Detect which cell encompasses the target text, then output its (X, Y) center coordinate. 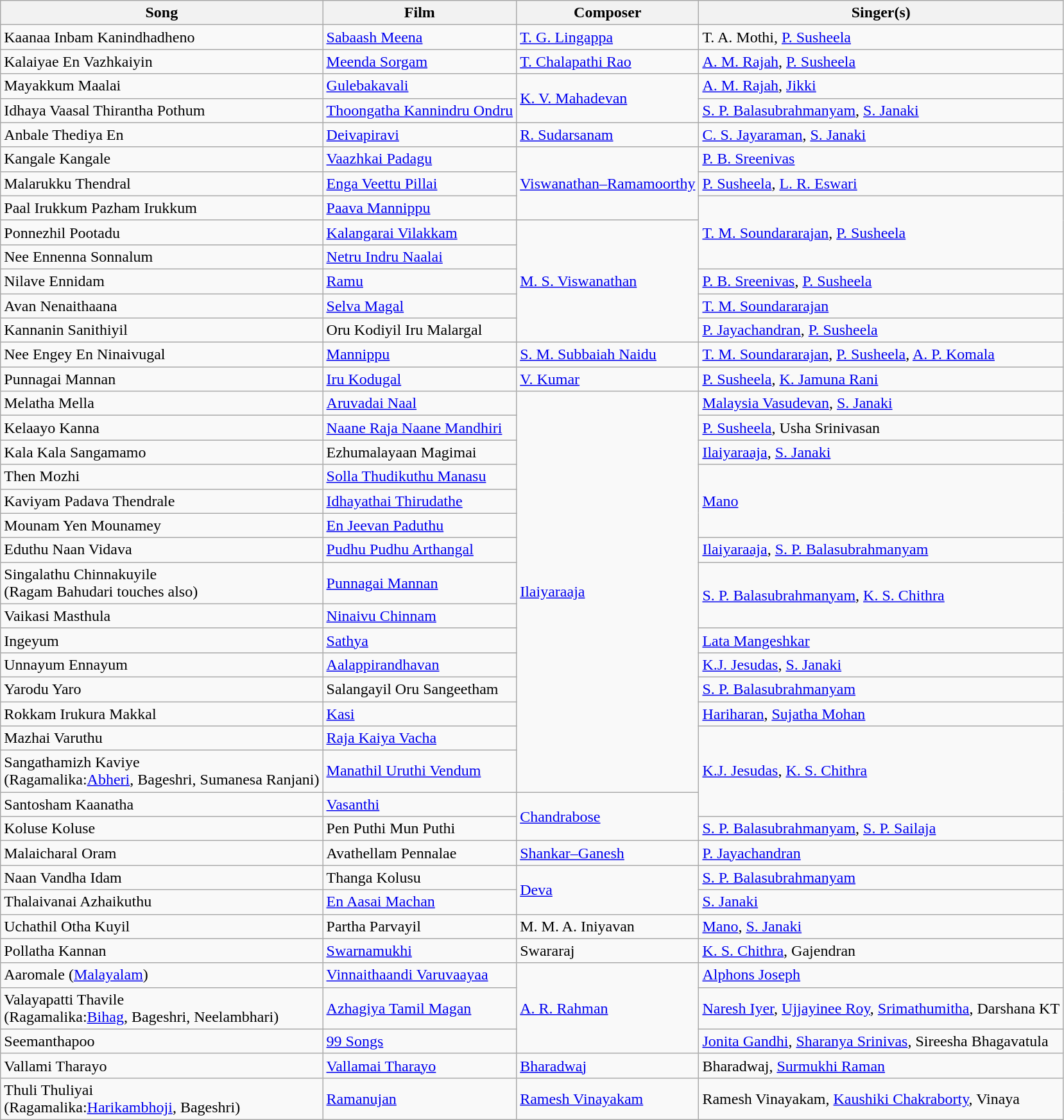
Kangale Kangale (162, 159)
Enga Veettu Pillai (420, 183)
P. Jayachandran (881, 853)
Iru Kodugal (420, 379)
Lata Mangeshkar (881, 640)
Vaikasi Masthula (162, 616)
Kalangarai Vilakkam (420, 232)
Vallami Tharayo (162, 1065)
M. M. A. Iniyavan (608, 926)
V. Kumar (608, 379)
Singalathu Chinnakuyile(Ragam Bahudari touches also) (162, 582)
Mano, S. Janaki (881, 926)
S. P. Balasubrahmanyam, S. P. Sailaja (881, 829)
Yarodu Yaro (162, 689)
K. V. Mahadevan (608, 98)
M. S. Viswanathan (608, 281)
Ilaiyaraaja, S. P. Balasubrahmanyam (881, 550)
Partha Parvayil (420, 926)
Kalaiyae En Vazhkaiyin (162, 62)
Mounam Yen Mounamey (162, 525)
Eduthu Naan Vidava (162, 550)
Thoongatha Kannindru Ondru (420, 110)
Alphons Joseph (881, 975)
Viswanathan–Ramamoorthy (608, 183)
Ramesh Vinayakam (608, 1098)
Nee Engey En Ninaivugal (162, 355)
A. M. Rajah, Jikki (881, 86)
Sabaash Meena (420, 37)
Unnayum Ennayum (162, 665)
En Jeevan Paduthu (420, 525)
T. M. Soundararajan, P. Susheela, A. P. Komala (881, 355)
P. B. Sreenivas, P. Susheela (881, 281)
Aaromale (Malayalam) (162, 975)
Ramanujan (420, 1098)
Avan Nenaithaana (162, 306)
T. M. Soundararajan (881, 306)
Selva Magal (420, 306)
Idhaya Vaasal Thirantha Pothum (162, 110)
Oru Kodiyil Iru Malargal (420, 330)
Vaazhkai Padagu (420, 159)
Avathellam Pennalae (420, 853)
Shankar–Ganesh (608, 853)
A. R. Rahman (608, 1008)
Ilaiyaraaja (608, 591)
Idhayathai Thirudathe (420, 501)
Gulebakavali (420, 86)
K.J. Jesudas, K. S. Chithra (881, 771)
P. Susheela, K. Jamuna Rani (881, 379)
Film (420, 13)
Jonita Gandhi, Sharanya Srinivas, Sireesha Bhagavatula (881, 1041)
T. Chalapathi Rao (608, 62)
Malaicharal Oram (162, 853)
Vasanthi (420, 804)
P. Jayachandran, P. Susheela (881, 330)
Uchathil Otha Kuyil (162, 926)
Kala Kala Sangamamo (162, 452)
Koluse Koluse (162, 829)
Mano (881, 501)
Thanga Kolusu (420, 878)
C. S. Jayaraman, S. Janaki (881, 135)
Vinnaithaandi Varuvaayaa (420, 975)
P. Susheela, L. R. Eswari (881, 183)
Pen Puthi Mun Puthi (420, 829)
Swararaj (608, 951)
T. G. Lingappa (608, 37)
Aruvadai Naal (420, 403)
Rokkam Irukura Makkal (162, 714)
R. Sudarsanam (608, 135)
P. B. Sreenivas (881, 159)
A. M. Rajah, P. Susheela (881, 62)
Naan Vandha Idam (162, 878)
Ramu (420, 281)
En Aasai Machan (420, 902)
Raja Kaiya Vacha (420, 738)
Azhagiya Tamil Magan (420, 1008)
Sangathamizh Kaviye(Ragamalika:Abheri, Bageshri, Sumanesa Ranjani) (162, 771)
Nilave Ennidam (162, 281)
99 Songs (420, 1041)
S. P. Balasubrahmanyam, K. S. Chithra (881, 595)
Valayapatti Thavile(Ragamalika:Bihag, Bageshri, Neelambhari) (162, 1008)
K. S. Chithra, Gajendran (881, 951)
T. M. Soundararajan, P. Susheela (881, 232)
Naane Raja Naane Mandhiri (420, 428)
S. P. Balasubrahmanyam, S. Janaki (881, 110)
Ezhumalayaan Magimai (420, 452)
Salangayil Oru Sangeetham (420, 689)
Aalappirandhavan (420, 665)
Kannanin Sanithiyil (162, 330)
Malarukku Thendral (162, 183)
Ramesh Vinayakam, Kaushiki Chakraborty, Vinaya (881, 1098)
Seemanthapoo (162, 1041)
Thalaivanai Azhaikuthu (162, 902)
Deivapiravi (420, 135)
Sathya (420, 640)
Nee Ennenna Sonnalum (162, 257)
Vallamai Tharayo (420, 1065)
Naresh Iyer, Ujjayinee Roy, Srimathumitha, Darshana KT (881, 1008)
P. Susheela, Usha Srinivasan (881, 428)
Solla Thudikuthu Manasu (420, 477)
Mazhai Varuthu (162, 738)
Kaviyam Padava Thendrale (162, 501)
S. Janaki (881, 902)
Ninaivu Chinnam (420, 616)
Bharadwaj, Surmukhi Raman (881, 1065)
Pudhu Pudhu Arthangal (420, 550)
Pollatha Kannan (162, 951)
Singer(s) (881, 13)
Swarnamukhi (420, 951)
Chandrabose (608, 817)
Paal Irukkum Pazham Irukkum (162, 208)
Hariharan, Sujatha Mohan (881, 714)
Ponnezhil Pootadu (162, 232)
Kaanaa Inbam Kanindhadheno (162, 37)
Netru Indru Naalai (420, 257)
Santosham Kaanatha (162, 804)
Ilaiyaraaja, S. Janaki (881, 452)
T. A. Mothi, P. Susheela (881, 37)
Deva (608, 890)
Bharadwaj (608, 1065)
Malaysia Vasudevan, S. Janaki (881, 403)
Mannippu (420, 355)
Song (162, 13)
Kelaayo Kanna (162, 428)
Meenda Sorgam (420, 62)
Melatha Mella (162, 403)
Paava Mannippu (420, 208)
S. M. Subbaiah Naidu (608, 355)
Composer (608, 13)
Kasi (420, 714)
Then Mozhi (162, 477)
Manathil Uruthi Vendum (420, 771)
Ingeyum (162, 640)
Anbale Thediya En (162, 135)
Mayakkum Maalai (162, 86)
K.J. Jesudas, S. Janaki (881, 665)
Thuli Thuliyai(Ragamalika:Harikambhoji, Bageshri) (162, 1098)
